Locate the cell with the specified text and output its [X, Y] center coordinate. 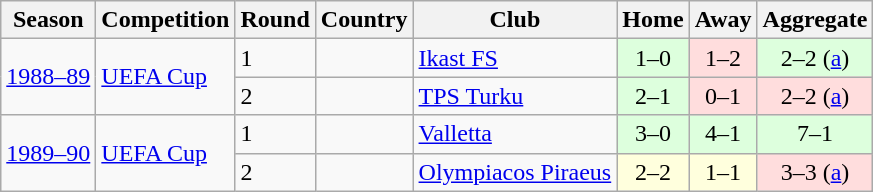
3–0 [653, 134]
TPS Turku [515, 96]
1–0 [653, 58]
4–1 [723, 134]
1989–90 [48, 153]
Competition [166, 20]
1988–89 [48, 77]
Round [275, 20]
Valletta [515, 134]
Ikast FS [515, 58]
Country [364, 20]
1–2 [723, 58]
7–1 [815, 134]
2–2 [653, 172]
Away [723, 20]
2–1 [653, 96]
1–1 [723, 172]
Club [515, 20]
Olympiacos Piraeus [515, 172]
0–1 [723, 96]
Home [653, 20]
Season [48, 20]
3–3 (a) [815, 172]
Aggregate [815, 20]
